From the cell containing the given text, extract its center point as [X, Y] coordinate. 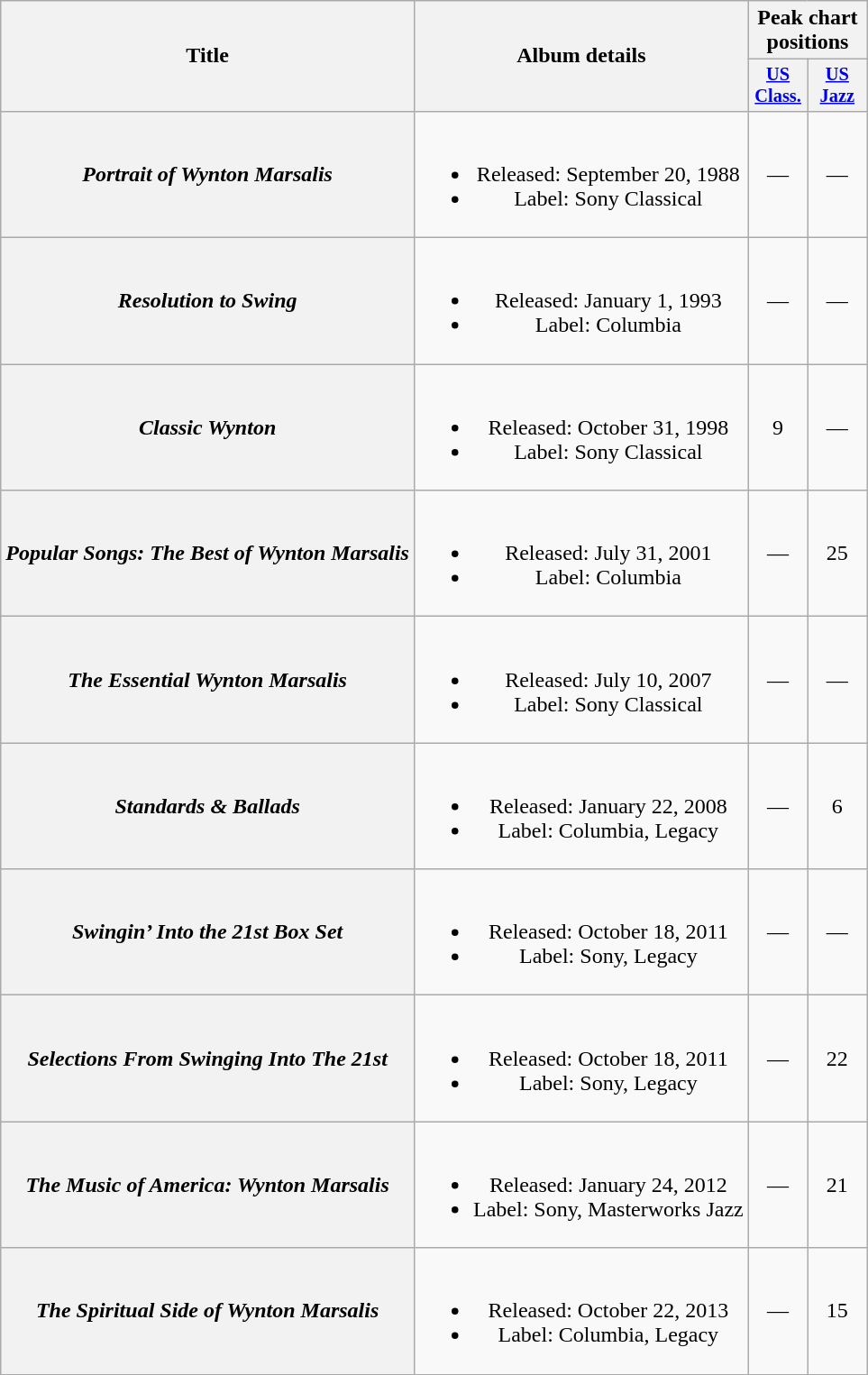
Peak chart positions [808, 31]
Album details [580, 56]
Title [207, 56]
Portrait of Wynton Marsalis [207, 174]
22 [837, 1059]
Released: January 24, 2012Label: Sony, Masterworks Jazz [580, 1185]
Released: September 20, 1988Label: Sony Classical [580, 174]
9 [778, 427]
21 [837, 1185]
Released: October 22, 2013Label: Columbia, Legacy [580, 1311]
The Music of America: Wynton Marsalis [207, 1185]
6 [837, 806]
Released: July 31, 2001Label: Columbia [580, 554]
Swingin’ Into the 21st Box Set [207, 932]
USClass. [778, 86]
Standards & Ballads [207, 806]
Released: July 10, 2007Label: Sony Classical [580, 680]
Released: January 1, 1993Label: Columbia [580, 301]
Selections From Swinging Into The 21st [207, 1059]
Resolution to Swing [207, 301]
15 [837, 1311]
Popular Songs: The Best of Wynton Marsalis [207, 554]
Released: October 31, 1998Label: Sony Classical [580, 427]
Classic Wynton [207, 427]
USJazz [837, 86]
25 [837, 554]
Released: January 22, 2008Label: Columbia, Legacy [580, 806]
The Essential Wynton Marsalis [207, 680]
The Spiritual Side of Wynton Marsalis [207, 1311]
